Locate the cell with the specified text and output its (X, Y) center coordinate. 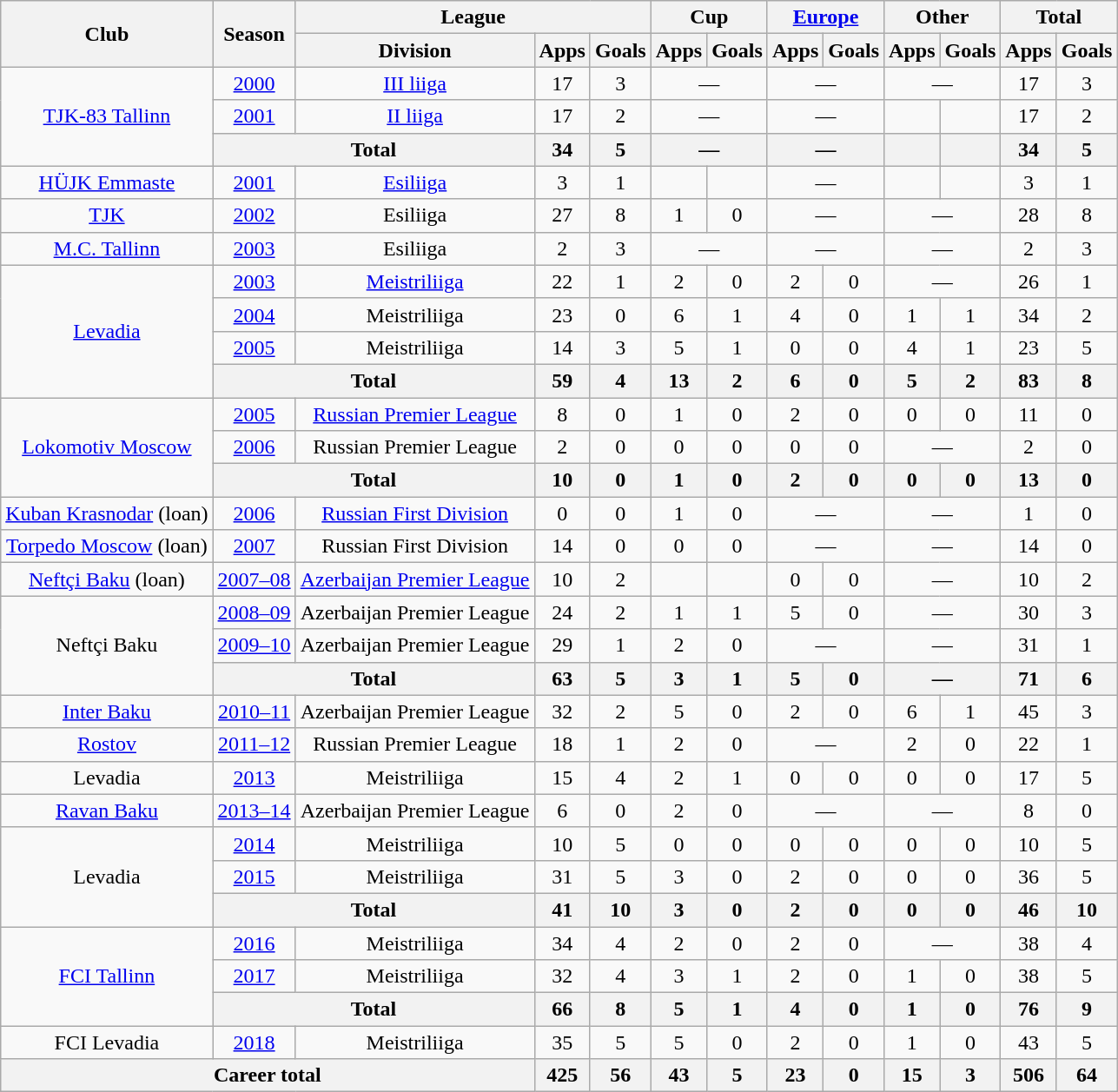
2011–12 (254, 745)
71 (1029, 678)
2002 (254, 215)
11 (1029, 414)
Other (943, 17)
29 (562, 645)
Inter Baku (107, 711)
Torpedo Moscow (loan) (107, 546)
2007 (254, 546)
III liiga (415, 83)
Kuban Krasnodar (loan) (107, 513)
Career total (268, 1075)
Ravan Baku (107, 811)
League (473, 17)
2008–09 (254, 612)
36 (1029, 877)
Rostov (107, 745)
2016 (254, 943)
2017 (254, 976)
TJK (107, 215)
64 (1087, 1075)
45 (1029, 711)
II liiga (415, 116)
2010–11 (254, 711)
2013–14 (254, 811)
27 (562, 215)
18 (562, 745)
2004 (254, 314)
76 (1029, 1009)
Neftçi Baku (107, 645)
M.C. Tallinn (107, 248)
26 (1029, 281)
HÜJK Emmaste (107, 182)
Europe (825, 17)
FCI Levadia (107, 1042)
Club (107, 34)
TJK-83 Tallinn (107, 116)
41 (562, 910)
66 (562, 1009)
59 (562, 381)
Division (415, 50)
9 (1087, 1009)
24 (562, 612)
63 (562, 678)
Season (254, 34)
2000 (254, 83)
2018 (254, 1042)
56 (620, 1075)
2014 (254, 844)
FCI Tallinn (107, 976)
2015 (254, 877)
Lokomotiv Moscow (107, 447)
425 (562, 1075)
83 (1029, 381)
2009–10 (254, 645)
506 (1029, 1075)
Neftçi Baku (loan) (107, 579)
2007–08 (254, 579)
Cup (709, 17)
30 (1029, 612)
46 (1029, 910)
28 (1029, 215)
35 (562, 1042)
2013 (254, 778)
